Search for the cell housing the specified text and yield its (X, Y) center coordinate. 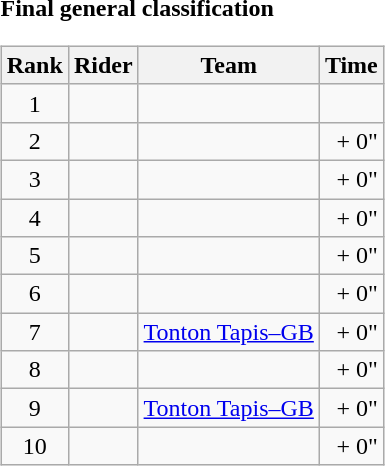
2 (34, 141)
10 (34, 446)
5 (34, 256)
Rank (34, 65)
Time (351, 65)
8 (34, 370)
7 (34, 332)
6 (34, 294)
9 (34, 408)
1 (34, 103)
4 (34, 217)
Team (228, 65)
Rider (103, 65)
3 (34, 179)
